Find where the given text appears and provide that cell's center as [x, y] coordinate. 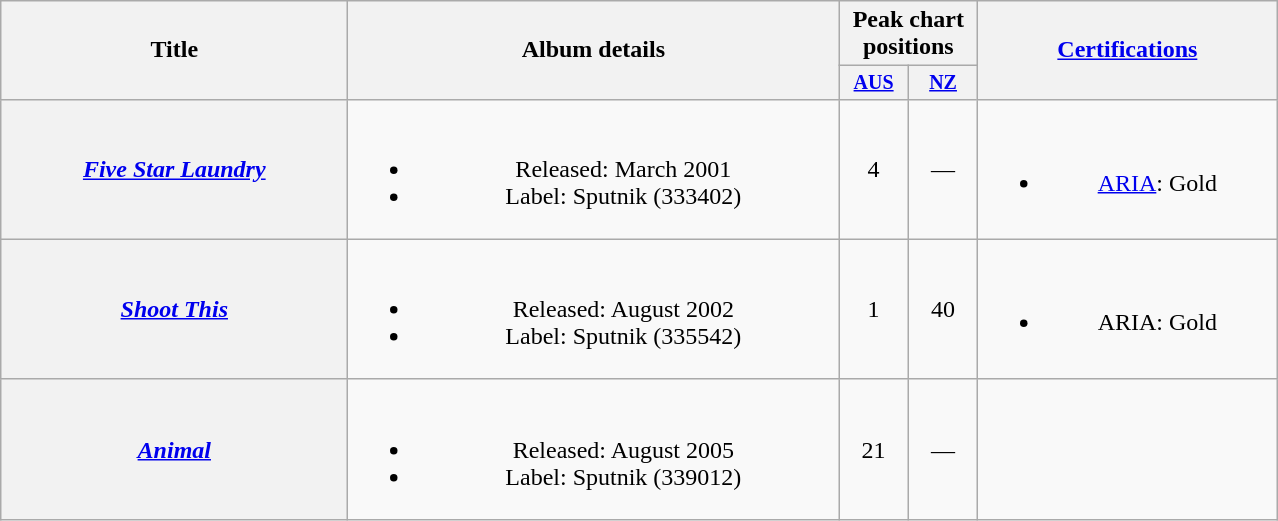
Certifications [1128, 50]
Released: August 2002Label: Sputnik (335542) [594, 309]
Album details [594, 50]
AUS [874, 82]
NZ [942, 82]
40 [942, 309]
21 [874, 449]
Released: March 2001Label: Sputnik (333402) [594, 169]
Title [174, 50]
Peak chart positions [908, 34]
Shoot This [174, 309]
Five Star Laundry [174, 169]
Released: August 2005Label: Sputnik (339012) [594, 449]
Animal [174, 449]
1 [874, 309]
4 [874, 169]
